Output the (x, y) coordinate of the center of the cell containing the given text.  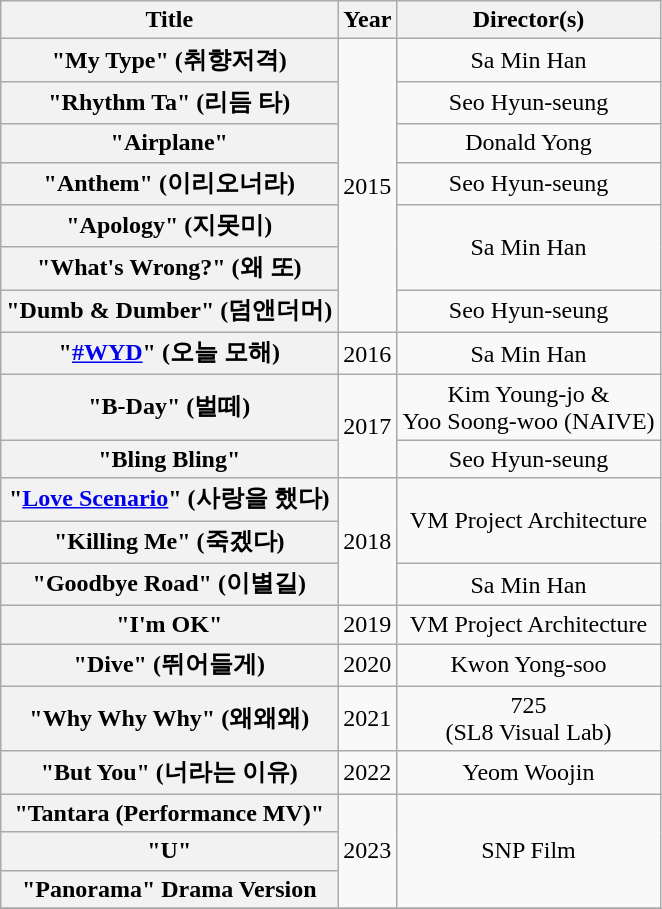
"My Type" (취향저격) (170, 60)
"Dumb & Dumber" (덤앤더머) (170, 312)
"Airplane" (170, 143)
Director(s) (528, 20)
2019 (368, 625)
"Dive" (뛰어들게) (170, 666)
Year (368, 20)
Kwon Yong-soo (528, 666)
"Why Why Why" (왜왜왜) (170, 718)
"Anthem" (이리오너라) (170, 184)
"But You" (너라는 이유) (170, 772)
2015 (368, 186)
2016 (368, 354)
2020 (368, 666)
"Goodbye Road" (이별길) (170, 584)
"Love Scenario" (사랑을 했다) (170, 500)
2018 (368, 542)
2017 (368, 426)
SNP Film (528, 851)
2022 (368, 772)
Title (170, 20)
"Panorama" Drama Version (170, 889)
"Apology" (지못미) (170, 226)
"Rhythm Ta" (리듬 타) (170, 102)
"U" (170, 851)
2023 (368, 851)
"Bling Bling" (170, 459)
Yeom Woojin (528, 772)
"Tantara (Performance MV)" (170, 813)
"I'm OK" (170, 625)
Kim Young-jo & Yoo Soong-woo (NAIVE) (528, 408)
"B-Day" (벌떼) (170, 408)
"#WYD" (오늘 모해) (170, 354)
Donald Yong (528, 143)
"Killing Me" (죽겠다) (170, 542)
2021 (368, 718)
"What's Wrong?" (왜 또) (170, 268)
725(SL8 Visual Lab) (528, 718)
